Pinpoint the cell where the given text exists, returning its (X, Y) midpoint coordinate. 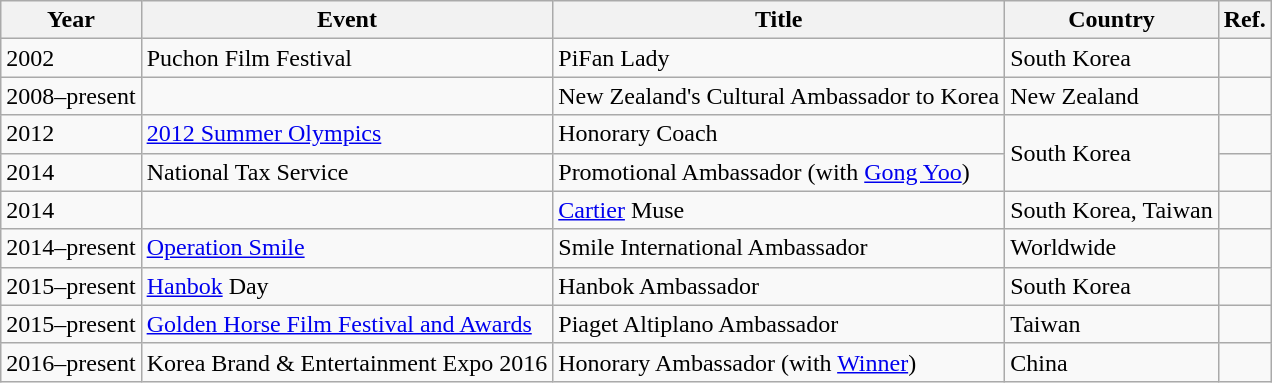
China (1112, 362)
Hanbok Day (347, 286)
National Tax Service (347, 172)
New Zealand (1112, 96)
2008–present (71, 96)
Cartier Muse (779, 210)
Puchon Film Festival (347, 58)
Year (71, 20)
Hanbok Ambassador (779, 286)
2002 (71, 58)
Country (1112, 20)
Ref. (1244, 20)
Worldwide (1112, 248)
Golden Horse Film Festival and Awards (347, 324)
Honorary Coach (779, 134)
Smile International Ambassador (779, 248)
2012 (71, 134)
Title (779, 20)
Promotional Ambassador (with Gong Yoo) (779, 172)
Event (347, 20)
2012 Summer Olympics (347, 134)
Honorary Ambassador (with Winner) (779, 362)
South Korea, Taiwan (1112, 210)
New Zealand's Cultural Ambassador to Korea (779, 96)
Korea Brand & Entertainment Expo 2016 (347, 362)
Piaget Altiplano Ambassador (779, 324)
2014–present (71, 248)
2016–present (71, 362)
Taiwan (1112, 324)
Operation Smile (347, 248)
PiFan Lady (779, 58)
